Locate the cell with the specified text and output its [X, Y] center coordinate. 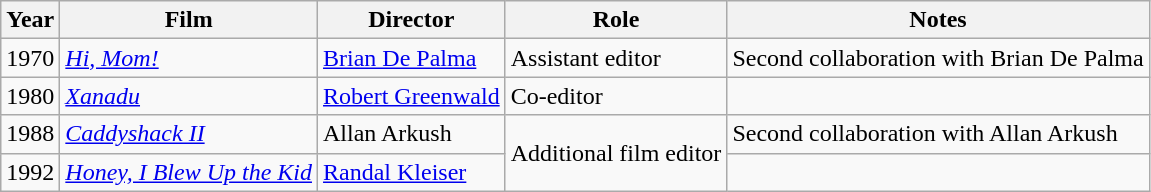
Second collaboration with Allan Arkush [938, 134]
1970 [30, 58]
Caddyshack II [189, 134]
Allan Arkush [412, 134]
Director [412, 20]
1988 [30, 134]
Robert Greenwald [412, 96]
Assistant editor [616, 58]
Brian De Palma [412, 58]
Notes [938, 20]
Co-editor [616, 96]
Film [189, 20]
Randal Kleiser [412, 172]
Xanadu [189, 96]
1980 [30, 96]
Hi, Mom! [189, 58]
Role [616, 20]
Second collaboration with Brian De Palma [938, 58]
Honey, I Blew Up the Kid [189, 172]
1992 [30, 172]
Year [30, 20]
Additional film editor [616, 153]
